Detect which cell encompasses the target text, then output its (X, Y) center coordinate. 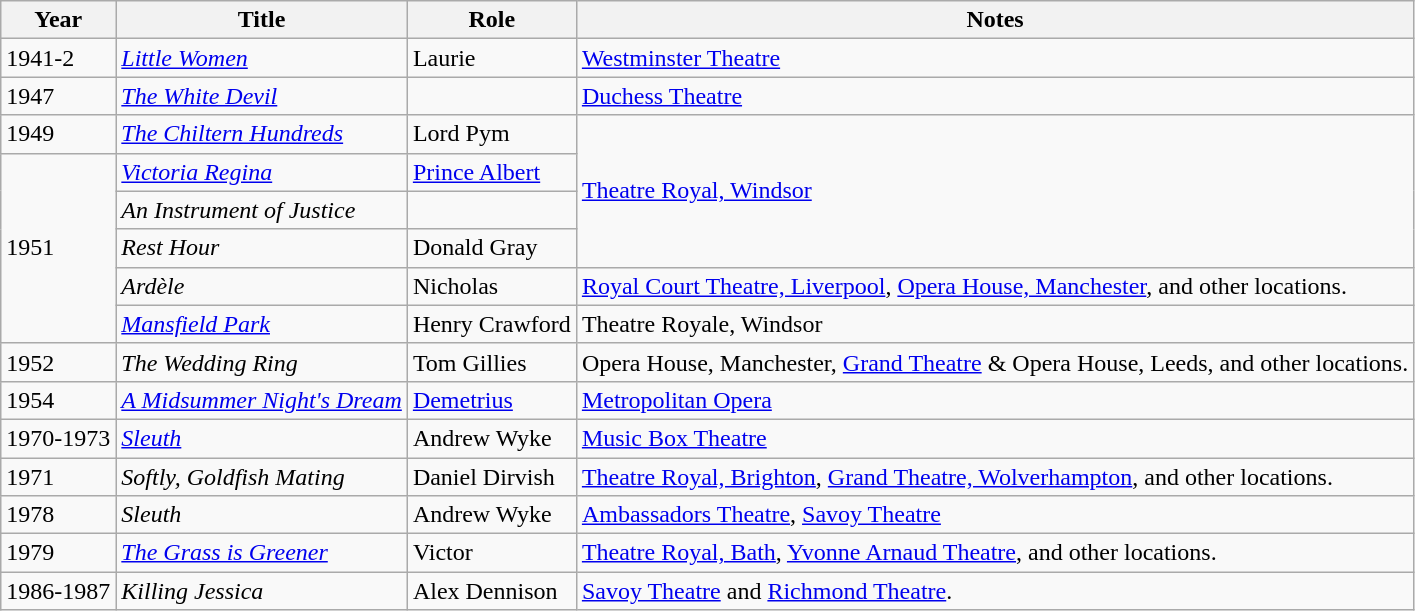
Killing Jessica (262, 591)
Duchess Theatre (994, 96)
Ardèle (262, 286)
1941-2 (58, 58)
Laurie (492, 58)
Victor (492, 553)
A Midsummer Night's Dream (262, 400)
Tom Gillies (492, 362)
Donald Gray (492, 248)
Nicholas (492, 286)
1970-1973 (58, 438)
Westminster Theatre (994, 58)
Notes (994, 20)
Victoria Regina (262, 172)
Opera House, Manchester, Grand Theatre & Opera House, Leeds, and other locations. (994, 362)
The Grass is Greener (262, 553)
Prince Albert (492, 172)
The White Devil (262, 96)
Theatre Royal, Brighton, Grand Theatre, Wolverhampton, and other locations. (994, 477)
Daniel Dirvish (492, 477)
Mansfield Park (262, 324)
Henry Crawford (492, 324)
1951 (58, 248)
Rest Hour (262, 248)
1947 (58, 96)
The Wedding Ring (262, 362)
1954 (58, 400)
Demetrius (492, 400)
1978 (58, 515)
Theatre Royal, Bath, Yvonne Arnaud Theatre, and other locations. (994, 553)
Softly, Goldfish Mating (262, 477)
Theatre Royal, Windsor (994, 191)
Theatre Royale, Windsor (994, 324)
Little Women (262, 58)
1986-1987 (58, 591)
Music Box Theatre (994, 438)
1979 (58, 553)
Alex Dennison (492, 591)
Savoy Theatre and Richmond Theatre. (994, 591)
1971 (58, 477)
1952 (58, 362)
Metropolitan Opera (994, 400)
1949 (58, 134)
Role (492, 20)
Lord Pym (492, 134)
Ambassadors Theatre, Savoy Theatre (994, 515)
Royal Court Theatre, Liverpool, Opera House, Manchester, and other locations. (994, 286)
The Chiltern Hundreds (262, 134)
Year (58, 20)
An Instrument of Justice (262, 210)
Title (262, 20)
